Scan for the cell matching the given text and deliver its [X, Y] coordinate at center. 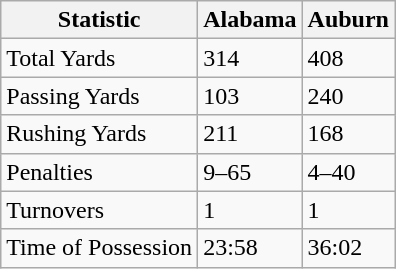
Passing Yards [100, 96]
Rushing Yards [100, 134]
314 [250, 58]
240 [348, 96]
4–40 [348, 172]
Penalties [100, 172]
Alabama [250, 20]
Statistic [100, 20]
211 [250, 134]
Auburn [348, 20]
103 [250, 96]
Time of Possession [100, 248]
23:58 [250, 248]
408 [348, 58]
Total Yards [100, 58]
Turnovers [100, 210]
168 [348, 134]
36:02 [348, 248]
9–65 [250, 172]
